Identify which cell holds the provided text, then report its [X, Y] central coordinate. 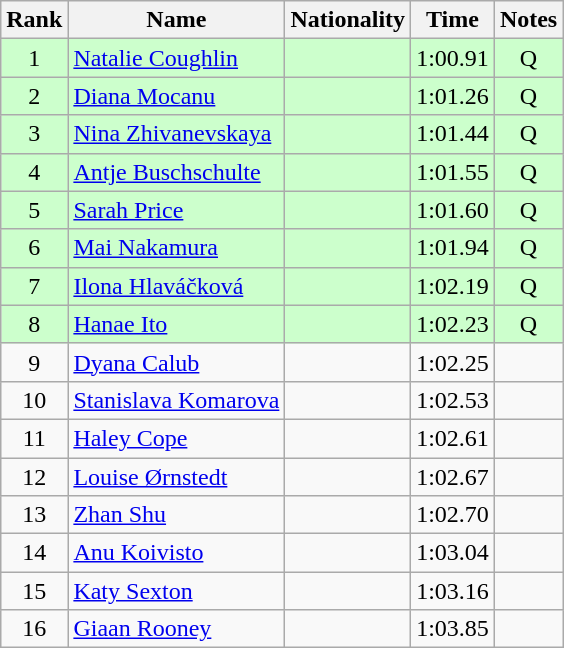
Giaan Rooney [176, 629]
Name [176, 20]
1:01.26 [453, 96]
11 [34, 438]
10 [34, 400]
Diana Mocanu [176, 96]
2 [34, 96]
1:02.61 [453, 438]
7 [34, 286]
Nationality [348, 20]
8 [34, 324]
1:00.91 [453, 58]
1:01.55 [453, 172]
1:02.70 [453, 515]
Mai Nakamura [176, 248]
Nina Zhivanevskaya [176, 134]
1:02.53 [453, 400]
Katy Sexton [176, 591]
15 [34, 591]
6 [34, 248]
1:01.94 [453, 248]
1:01.60 [453, 210]
12 [34, 477]
14 [34, 553]
1:02.23 [453, 324]
Anu Koivisto [176, 553]
5 [34, 210]
1:03.85 [453, 629]
Dyana Calub [176, 362]
Ilona Hlaváčková [176, 286]
3 [34, 134]
Rank [34, 20]
Natalie Coughlin [176, 58]
1 [34, 58]
Time [453, 20]
4 [34, 172]
Louise Ørnstedt [176, 477]
Zhan Shu [176, 515]
Sarah Price [176, 210]
1:02.19 [453, 286]
Haley Cope [176, 438]
1:03.04 [453, 553]
1:02.25 [453, 362]
1:01.44 [453, 134]
Antje Buschschulte [176, 172]
16 [34, 629]
9 [34, 362]
13 [34, 515]
1:03.16 [453, 591]
Hanae Ito [176, 324]
Notes [528, 20]
Stanislava Komarova [176, 400]
1:02.67 [453, 477]
